Return the [x, y] coordinate for the center point of the cell that contains the specified text.  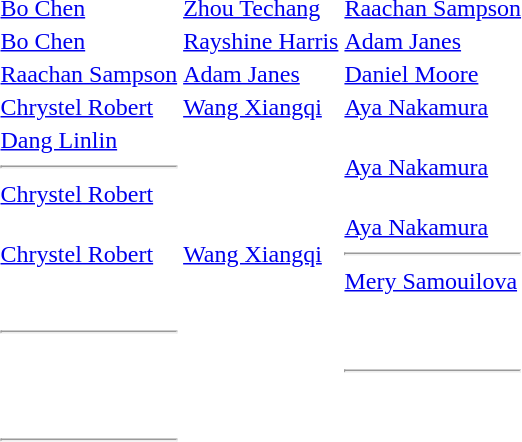
Adam Janes [261, 74]
Rayshine Harris [261, 41]
